Pinpoint the cell where the given text exists, returning its (X, Y) midpoint coordinate. 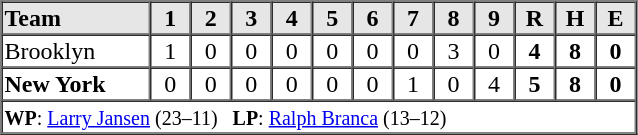
6 (372, 18)
9 (494, 18)
Brooklyn (76, 50)
New York (76, 84)
WP: Larry Jansen (23–11) LP: Ralph Branca (13–12) (319, 116)
7 (413, 18)
H (575, 18)
Team (76, 18)
E (616, 18)
R (534, 18)
2 (210, 18)
